For the text-containing cell, return its midpoint in [X, Y] coordinate format. 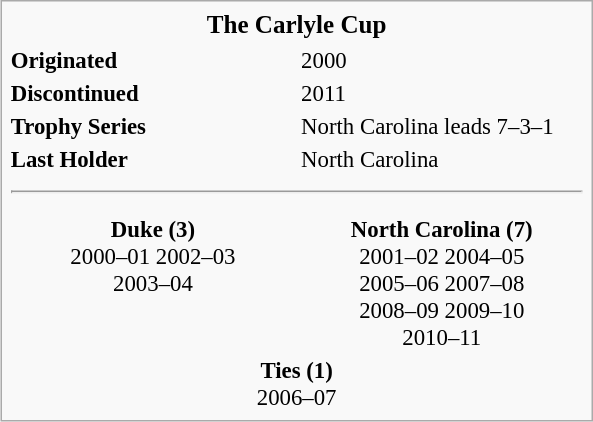
Ties (1)2006–07 [296, 384]
2011 [442, 93]
Originated [152, 60]
Duke (3)2000–01 2002–032003–04 [152, 284]
North Carolina [442, 159]
Last Holder [152, 159]
Discontinued [152, 93]
2000 [442, 60]
North Carolina (7)2001–02 2004–052005–06 2007–082008–09 2009–102010–11 [442, 284]
Trophy Series [152, 126]
The Carlyle Cup [296, 26]
North Carolina leads 7–3–1 [442, 126]
